Detect which cell encompasses the target text, then output its [X, Y] center coordinate. 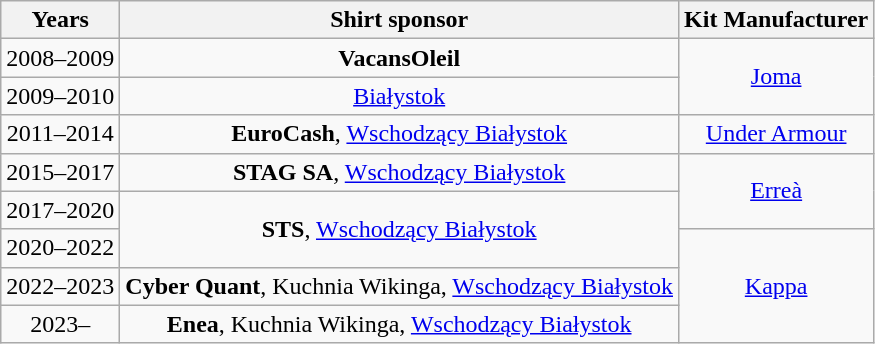
Years [60, 20]
VacansOleil [400, 58]
STAG SA, Wschodzący Białystok [400, 172]
2017–2020 [60, 210]
2015–2017 [60, 172]
2009–2010 [60, 96]
2023– [60, 324]
Erreà [776, 191]
Shirt sponsor [400, 20]
2011–2014 [60, 134]
Cyber Quant, Kuchnia Wikinga, Wschodzący Białystok [400, 286]
2008–2009 [60, 58]
2022–2023 [60, 286]
Kappa [776, 286]
Enea, Kuchnia Wikinga, Wschodzący Białystok [400, 324]
EuroCash, Wschodzący Białystok [400, 134]
Joma [776, 77]
Białystok [400, 96]
Under Armour [776, 134]
Kit Manufacturer [776, 20]
2020–2022 [60, 248]
STS, Wschodzący Białystok [400, 229]
